For the text-containing cell, return its midpoint in [X, Y] coordinate format. 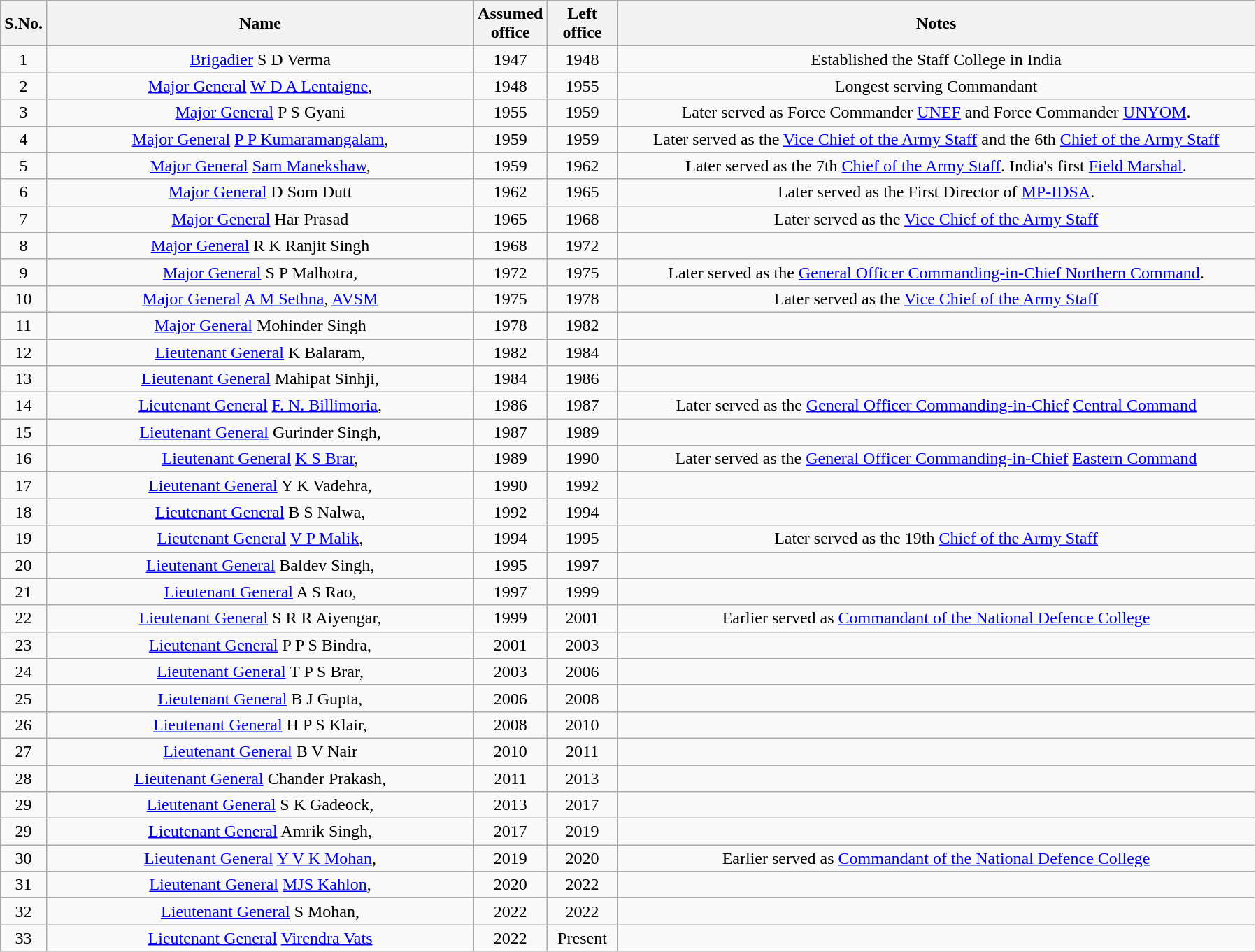
Lieutenant General B V Nair [260, 751]
Lieutenant General Baldev Singh, [260, 565]
Lieutenant General Amrik Singh, [260, 832]
11 [24, 325]
Major General Har Prasad [260, 219]
Later served as the General Officer Commanding-in-Chief Central Command [936, 406]
27 [24, 751]
Assumed office [511, 24]
26 [24, 725]
Lieutenant General Y K Vadehra, [260, 485]
Lieutenant General T P S Brar, [260, 672]
Major General Sam Manekshaw, [260, 166]
Brigadier S D Verma [260, 59]
21 [24, 592]
Left office [582, 24]
Lieutenant General Mahipat Sinhji, [260, 379]
13 [24, 379]
Later served as the First Director of MP-IDSA. [936, 192]
Later served as Force Commander UNEF and Force Commander UNYOM. [936, 113]
Name [260, 24]
6 [24, 192]
Lieutenant General B J Gupta, [260, 698]
Major General P S Gyani [260, 113]
32 [24, 911]
Present [582, 938]
24 [24, 672]
Lieutenant General A S Rao, [260, 592]
Later served as the 19th Chief of the Army Staff [936, 539]
28 [24, 779]
9 [24, 272]
23 [24, 645]
Major General A M Sethna, AVSM [260, 299]
Major General R K Ranjit Singh [260, 246]
Major General D Som Dutt [260, 192]
10 [24, 299]
Major General S P Malhotra, [260, 272]
Longest serving Commandant [936, 86]
5 [24, 166]
Lieutenant General P P S Bindra, [260, 645]
15 [24, 432]
Lieutenant General Gurinder Singh, [260, 432]
Lieutenant General S K Gadeock, [260, 805]
7 [24, 219]
Lieutenant General Chander Prakash, [260, 779]
Established the Staff College in India [936, 59]
Major General P P Kumaramangalam, [260, 139]
Lieutenant General MJS Kahlon, [260, 885]
Later served as the 7th Chief of the Army Staff. India's first Field Marshal. [936, 166]
12 [24, 352]
Major General W D A Lentaigne, [260, 86]
31 [24, 885]
2 [24, 86]
Lieutenant General S Mohan, [260, 911]
Later served as the General Officer Commanding-in-Chief Eastern Command [936, 459]
Lieutenant General B S Nalwa, [260, 512]
1947 [511, 59]
14 [24, 406]
18 [24, 512]
Lieutenant General S R R Aiyengar, [260, 618]
30 [24, 858]
Lieutenant General F. N. Billimoria, [260, 406]
1 [24, 59]
4 [24, 139]
Lieutenant General H P S Klair, [260, 725]
20 [24, 565]
8 [24, 246]
22 [24, 618]
Lieutenant General K S Brar, [260, 459]
33 [24, 938]
16 [24, 459]
Notes [936, 24]
25 [24, 698]
Lieutenant General Y V K Mohan, [260, 858]
3 [24, 113]
Lieutenant General V P Malik, [260, 539]
Later served as the Vice Chief of the Army Staff and the 6th Chief of the Army Staff [936, 139]
19 [24, 539]
Major General Mohinder Singh [260, 325]
S.No. [24, 24]
Later served as the General Officer Commanding-in-Chief Northern Command. [936, 272]
Lieutenant General K Balaram, [260, 352]
Lieutenant General Virendra Vats [260, 938]
17 [24, 485]
